Provide the (x, y) coordinate of the cell's center where the given text is located.  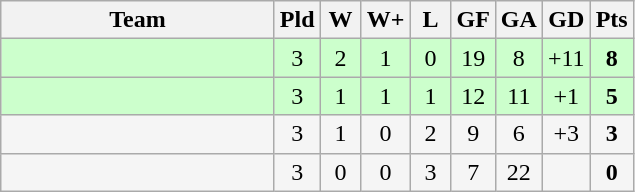
5 (612, 96)
7 (473, 172)
+3 (566, 134)
22 (518, 172)
9 (473, 134)
GF (473, 20)
L (430, 20)
19 (473, 58)
6 (518, 134)
+11 (566, 58)
GD (566, 20)
Team (138, 20)
+1 (566, 96)
GA (518, 20)
Pts (612, 20)
12 (473, 96)
11 (518, 96)
W (340, 20)
W+ (386, 20)
Pld (297, 20)
